Capture the cell that displays the provided text and extract its (X, Y) central coordinate. 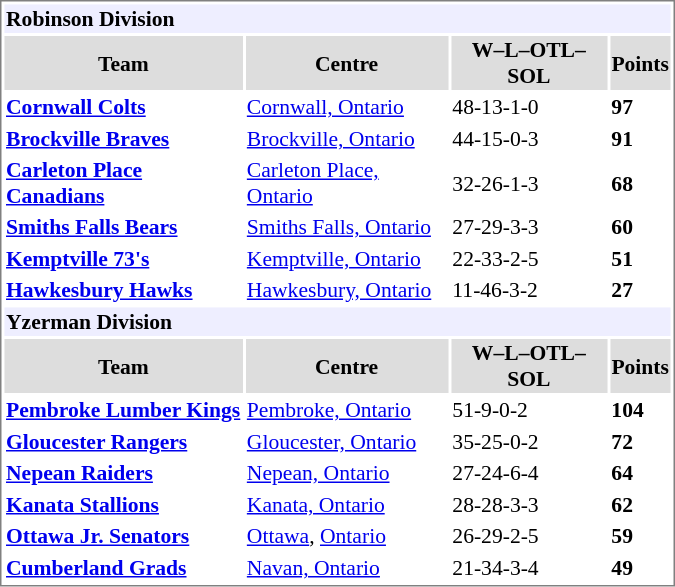
Kemptville, Ontario (346, 258)
97 (640, 107)
27-29-3-3 (529, 227)
21-34-3-4 (529, 568)
60 (640, 227)
Nepean Raiders (123, 473)
Hawkesbury Hawks (123, 290)
72 (640, 442)
104 (640, 410)
91 (640, 138)
44-15-0-3 (529, 138)
Smiths Falls Bears (123, 227)
Nepean, Ontario (346, 473)
Yzerman Division (337, 322)
51-9-0-2 (529, 410)
Navan, Ontario (346, 568)
48-13-1-0 (529, 107)
22-33-2-5 (529, 258)
Cumberland Grads (123, 568)
Brockville Braves (123, 138)
Pembroke Lumber Kings (123, 410)
28-28-3-3 (529, 504)
Smiths Falls, Ontario (346, 227)
Carleton Place Canadians (123, 183)
27 (640, 290)
Kanata, Ontario (346, 504)
64 (640, 473)
26-29-2-5 (529, 536)
51 (640, 258)
Pembroke, Ontario (346, 410)
Hawkesbury, Ontario (346, 290)
59 (640, 536)
27-24-6-4 (529, 473)
68 (640, 183)
Carleton Place, Ontario (346, 183)
Gloucester, Ontario (346, 442)
Kanata Stallions (123, 504)
32-26-1-3 (529, 183)
Cornwall, Ontario (346, 107)
49 (640, 568)
35-25-0-2 (529, 442)
Robinson Division (337, 18)
Cornwall Colts (123, 107)
62 (640, 504)
Ottawa, Ontario (346, 536)
Gloucester Rangers (123, 442)
Ottawa Jr. Senators (123, 536)
11-46-3-2 (529, 290)
Kemptville 73's (123, 258)
Brockville, Ontario (346, 138)
